Find where the given text appears and provide that cell's center as (X, Y) coordinate. 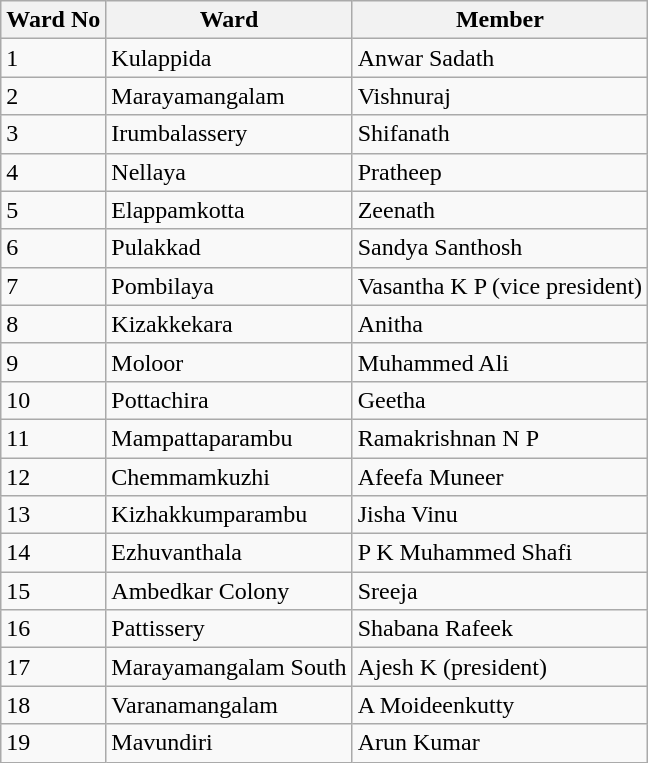
3 (54, 134)
Pratheep (500, 172)
Vishnuraj (500, 96)
18 (54, 705)
Jisha Vinu (500, 515)
Ramakrishnan N P (500, 438)
11 (54, 438)
12 (54, 477)
Chemmamkuzhi (229, 477)
Vasantha K P (vice president) (500, 286)
Nellaya (229, 172)
16 (54, 629)
13 (54, 515)
6 (54, 248)
Zeenath (500, 210)
Anitha (500, 324)
A Moideenkutty (500, 705)
Sandya Santhosh (500, 248)
Sreeja (500, 591)
Geetha (500, 400)
Ward No (54, 20)
Marayamangalam (229, 96)
Member (500, 20)
Kizhakkumparambu (229, 515)
Shabana Rafeek (500, 629)
4 (54, 172)
Shifanath (500, 134)
Marayamangalam South (229, 667)
19 (54, 743)
5 (54, 210)
14 (54, 553)
Ward (229, 20)
Moloor (229, 362)
P K Muhammed Shafi (500, 553)
Mampattaparambu (229, 438)
10 (54, 400)
Irumbalassery (229, 134)
2 (54, 96)
Ezhuvanthala (229, 553)
Kizakkekara (229, 324)
Pulakkad (229, 248)
Anwar Sadath (500, 58)
Muhammed Ali (500, 362)
Varanamangalam (229, 705)
8 (54, 324)
Kulappida (229, 58)
Pombilaya (229, 286)
Elappamkotta (229, 210)
7 (54, 286)
Afeefa Muneer (500, 477)
Ajesh K (president) (500, 667)
15 (54, 591)
Arun Kumar (500, 743)
Pattissery (229, 629)
17 (54, 667)
Mavundiri (229, 743)
Ambedkar Colony (229, 591)
9 (54, 362)
Pottachira (229, 400)
1 (54, 58)
